Output the (x, y) coordinate of the center of the cell containing the given text.  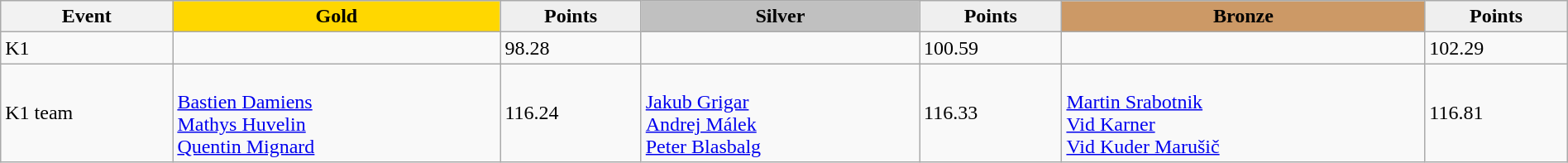
116.33 (991, 113)
K1 (87, 48)
Bronze (1244, 17)
Jakub GrigarAndrej MálekPeter Blasbalg (780, 113)
102.29 (1496, 48)
Event (87, 17)
116.81 (1496, 113)
98.28 (571, 48)
Martin SrabotnikVid KarnerVid Kuder Marušič (1244, 113)
Bastien DamiensMathys HuvelinQuentin Mignard (337, 113)
116.24 (571, 113)
Silver (780, 17)
Gold (337, 17)
100.59 (991, 48)
K1 team (87, 113)
